Search for the cell housing the specified text and yield its (x, y) center coordinate. 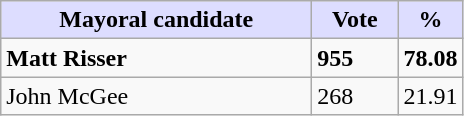
Vote (355, 20)
John McGee (156, 96)
% (430, 20)
Matt Risser (156, 58)
Mayoral candidate (156, 20)
21.91 (430, 96)
955 (355, 58)
78.08 (430, 58)
268 (355, 96)
